Determine the (x, y) coordinate at the center of the cell enclosing the given text.  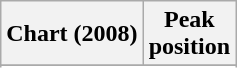
Peakposition (189, 34)
Chart (2008) (72, 34)
